Identify which cell holds the provided text, then report its [x, y] central coordinate. 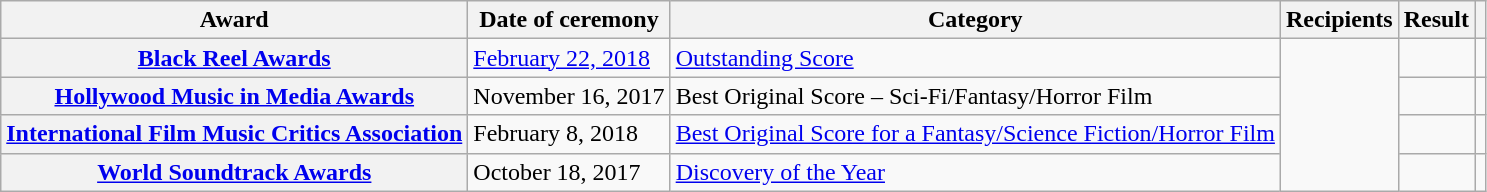
October 18, 2017 [569, 172]
Hollywood Music in Media Awards [234, 96]
February 22, 2018 [569, 58]
February 8, 2018 [569, 134]
Recipients [1339, 20]
Outstanding Score [975, 58]
Best Original Score – Sci-Fi/Fantasy/Horror Film [975, 96]
Result [1436, 20]
Category [975, 20]
Date of ceremony [569, 20]
International Film Music Critics Association [234, 134]
Discovery of the Year [975, 172]
Award [234, 20]
November 16, 2017 [569, 96]
Best Original Score for a Fantasy/Science Fiction/Horror Film [975, 134]
Black Reel Awards [234, 58]
World Soundtrack Awards [234, 172]
